For the text-containing cell, return its midpoint in [X, Y] coordinate format. 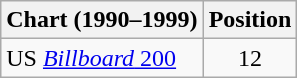
US Billboard 200 [102, 58]
Position [250, 20]
12 [250, 58]
Chart (1990–1999) [102, 20]
